Pinpoint the cell where the given text exists, returning its [x, y] midpoint coordinate. 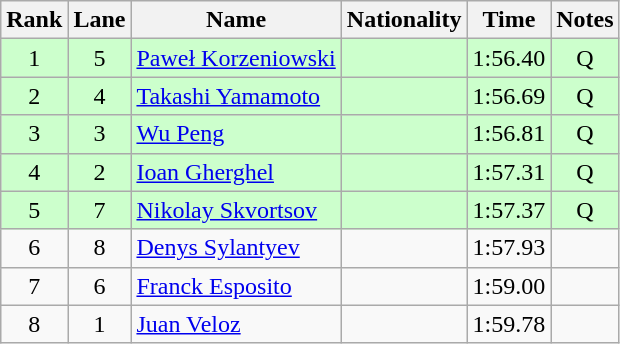
1:57.93 [509, 248]
1:56.81 [509, 134]
1:59.78 [509, 324]
1:56.40 [509, 58]
Notes [585, 20]
Franck Esposito [236, 286]
1:57.31 [509, 172]
Denys Sylantyev [236, 248]
Ioan Gherghel [236, 172]
Name [236, 20]
Wu Peng [236, 134]
1:56.69 [509, 96]
Time [509, 20]
Juan Veloz [236, 324]
Nikolay Skvortsov [236, 210]
1:59.00 [509, 286]
Paweł Korzeniowski [236, 58]
1:57.37 [509, 210]
Rank [34, 20]
Takashi Yamamoto [236, 96]
Lane [100, 20]
Nationality [404, 20]
